Pinpoint the cell where the given text exists, returning its [x, y] midpoint coordinate. 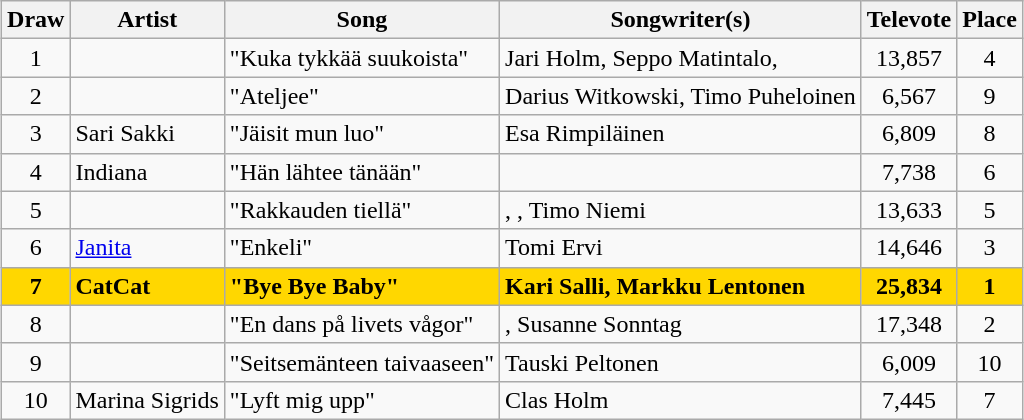
"Hän lähtee tänään" [362, 172]
"Lyft mig upp" [362, 400]
Place [990, 20]
"Bye Bye Baby" [362, 286]
CatCat [147, 286]
7,738 [908, 172]
Indiana [147, 172]
"Enkeli" [362, 248]
Televote [908, 20]
Artist [147, 20]
Darius Witkowski, Timo Puheloinen [681, 96]
, Susanne Sonntag [681, 324]
Songwriter(s) [681, 20]
6,009 [908, 362]
Song [362, 20]
, , Timo Niemi [681, 210]
"Kuka tykkää suukoista" [362, 58]
Tomi Ervi [681, 248]
"Rakkauden tiellä" [362, 210]
17,348 [908, 324]
6,567 [908, 96]
"Jäisit mun luo" [362, 134]
Draw [36, 20]
13,633 [908, 210]
6,809 [908, 134]
Marina Sigrids [147, 400]
25,834 [908, 286]
Clas Holm [681, 400]
"En dans på livets vågor" [362, 324]
"Seitsemänteen taivaaseen" [362, 362]
Sari Sakki [147, 134]
Janita [147, 248]
7,445 [908, 400]
Kari Salli, Markku Lentonen [681, 286]
"Ateljee" [362, 96]
Tauski Peltonen [681, 362]
Jari Holm, Seppo Matintalo, [681, 58]
Esa Rimpiläinen [681, 134]
14,646 [908, 248]
13,857 [908, 58]
